Find where the given text appears and provide that cell's center as (X, Y) coordinate. 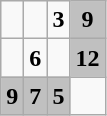
6 (36, 58)
3 (58, 20)
12 (88, 58)
5 (58, 96)
7 (36, 96)
